For the text-containing cell, return its midpoint in (x, y) coordinate format. 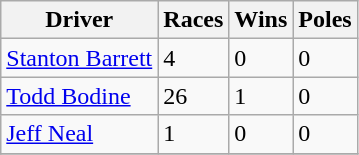
Stanton Barrett (80, 58)
Jeff Neal (80, 134)
Todd Bodine (80, 96)
26 (194, 96)
4 (194, 58)
Races (194, 20)
Wins (261, 20)
Driver (80, 20)
Poles (325, 20)
